Scan for the cell matching the given text and deliver its [x, y] coordinate at center. 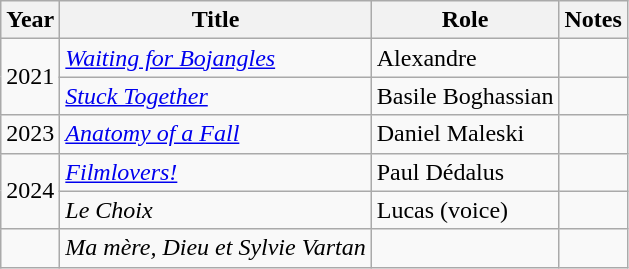
2024 [30, 191]
Paul Dédalus [465, 172]
Stuck Together [216, 96]
Anatomy of a Fall [216, 134]
Filmlovers! [216, 172]
Title [216, 20]
Role [465, 20]
2023 [30, 134]
Notes [593, 20]
Waiting for Bojangles [216, 58]
Alexandre [465, 58]
Daniel Maleski [465, 134]
Le Choix [216, 210]
2021 [30, 77]
Year [30, 20]
Basile Boghassian [465, 96]
Ma mère, Dieu et Sylvie Vartan [216, 248]
Lucas (voice) [465, 210]
